Pinpoint the cell where the given text exists, returning its (X, Y) midpoint coordinate. 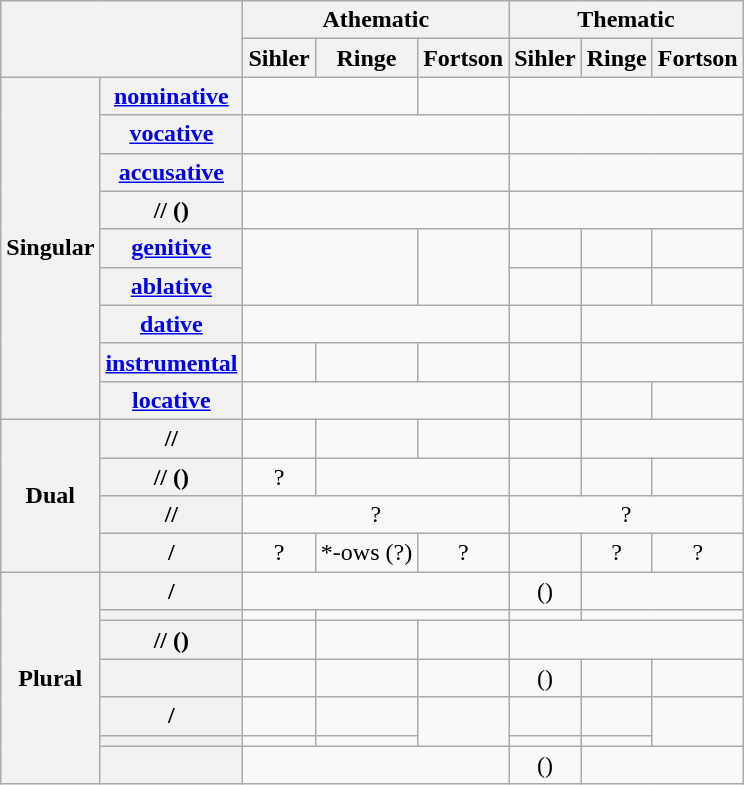
ablative (172, 286)
vocative (172, 134)
nominative (172, 96)
*-ows (?) (366, 553)
accusative (172, 172)
genitive (172, 248)
Athematic (376, 20)
locative (172, 400)
Dual (50, 495)
Singular (50, 248)
instrumental (172, 362)
Thematic (626, 20)
Plural (50, 678)
dative (172, 324)
